Determine the [X, Y] coordinate at the center of the cell enclosing the given text.  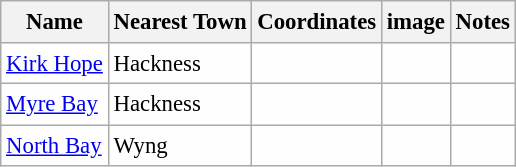
Notes [482, 22]
image [416, 22]
Kirk Hope [54, 62]
Nearest Town [180, 22]
Coordinates [317, 22]
North Bay [54, 146]
Name [54, 22]
Wyng [180, 146]
Myre Bay [54, 104]
